Pinpoint the cell where the given text exists, returning its (x, y) midpoint coordinate. 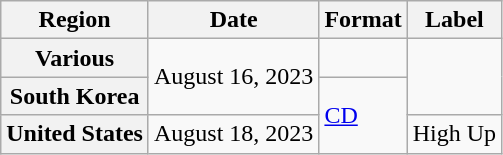
Format (363, 20)
Date (233, 20)
Various (75, 58)
Region (75, 20)
United States (75, 134)
South Korea (75, 96)
Label (454, 20)
CD (363, 115)
August 16, 2023 (233, 77)
August 18, 2023 (233, 134)
High Up (454, 134)
